Find where the given text appears and provide that cell's center as [x, y] coordinate. 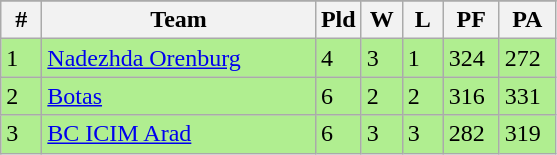
Pld [338, 20]
316 [471, 96]
319 [527, 134]
# [22, 20]
331 [527, 96]
Nadezhda Orenburg [179, 58]
Team [179, 20]
BC ICIM Arad [179, 134]
PA [527, 20]
W [382, 20]
L [422, 20]
282 [471, 134]
324 [471, 58]
272 [527, 58]
4 [338, 58]
Botas [179, 96]
PF [471, 20]
